Search for the cell housing the specified text and yield its (X, Y) center coordinate. 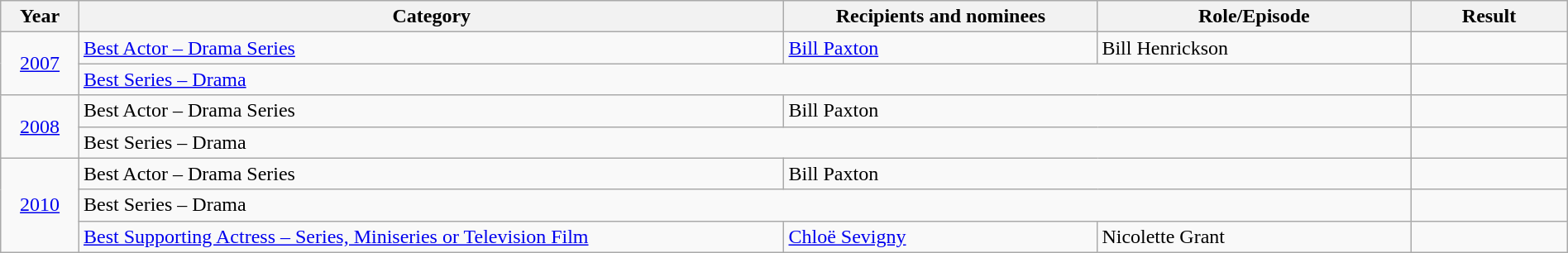
Chloë Sevigny (941, 236)
Category (432, 17)
Result (1489, 17)
2007 (40, 64)
Year (40, 17)
Bill Henrickson (1254, 48)
Role/Episode (1254, 17)
Best Supporting Actress – Series, Miniseries or Television Film (432, 236)
Nicolette Grant (1254, 236)
Recipients and nominees (941, 17)
2010 (40, 205)
2008 (40, 126)
